For the text-containing cell, return its midpoint in [X, Y] coordinate format. 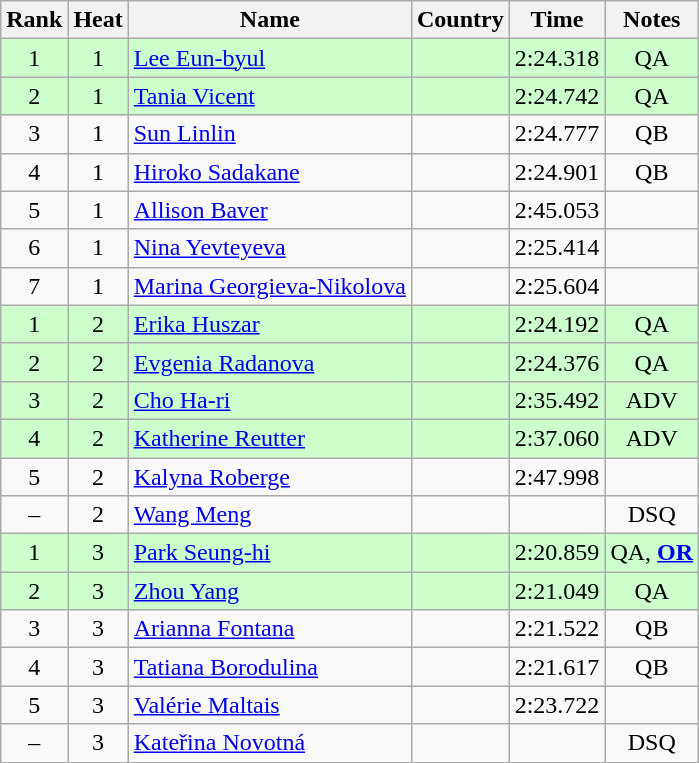
2:21.617 [557, 667]
Erika Huszar [270, 324]
Cho Ha-ri [270, 400]
2:24.901 [557, 172]
Kateřina Novotná [270, 743]
2:47.998 [557, 477]
Rank [34, 20]
2:21.522 [557, 629]
Tatiana Borodulina [270, 667]
Evgenia Radanova [270, 362]
2:35.492 [557, 400]
Nina Yevteyeva [270, 248]
Park Seung-hi [270, 553]
2:23.722 [557, 705]
Hiroko Sadakane [270, 172]
QA, OR [652, 553]
Heat [98, 20]
2:21.049 [557, 591]
Valérie Maltais [270, 705]
Marina Georgieva-Nikolova [270, 286]
2:37.060 [557, 438]
2:24.777 [557, 134]
Tania Vicent [270, 96]
2:24.318 [557, 58]
2:24.192 [557, 324]
7 [34, 286]
Katherine Reutter [270, 438]
Lee Eun-byul [270, 58]
Wang Meng [270, 515]
Arianna Fontana [270, 629]
2:24.742 [557, 96]
2:20.859 [557, 553]
Allison Baver [270, 210]
Time [557, 20]
2:24.376 [557, 362]
Sun Linlin [270, 134]
Kalyna Roberge [270, 477]
2:45.053 [557, 210]
2:25.414 [557, 248]
2:25.604 [557, 286]
6 [34, 248]
Name [270, 20]
Zhou Yang [270, 591]
Country [460, 20]
Notes [652, 20]
